Extract the (X, Y) coordinate from the center of the cell holding the provided text.  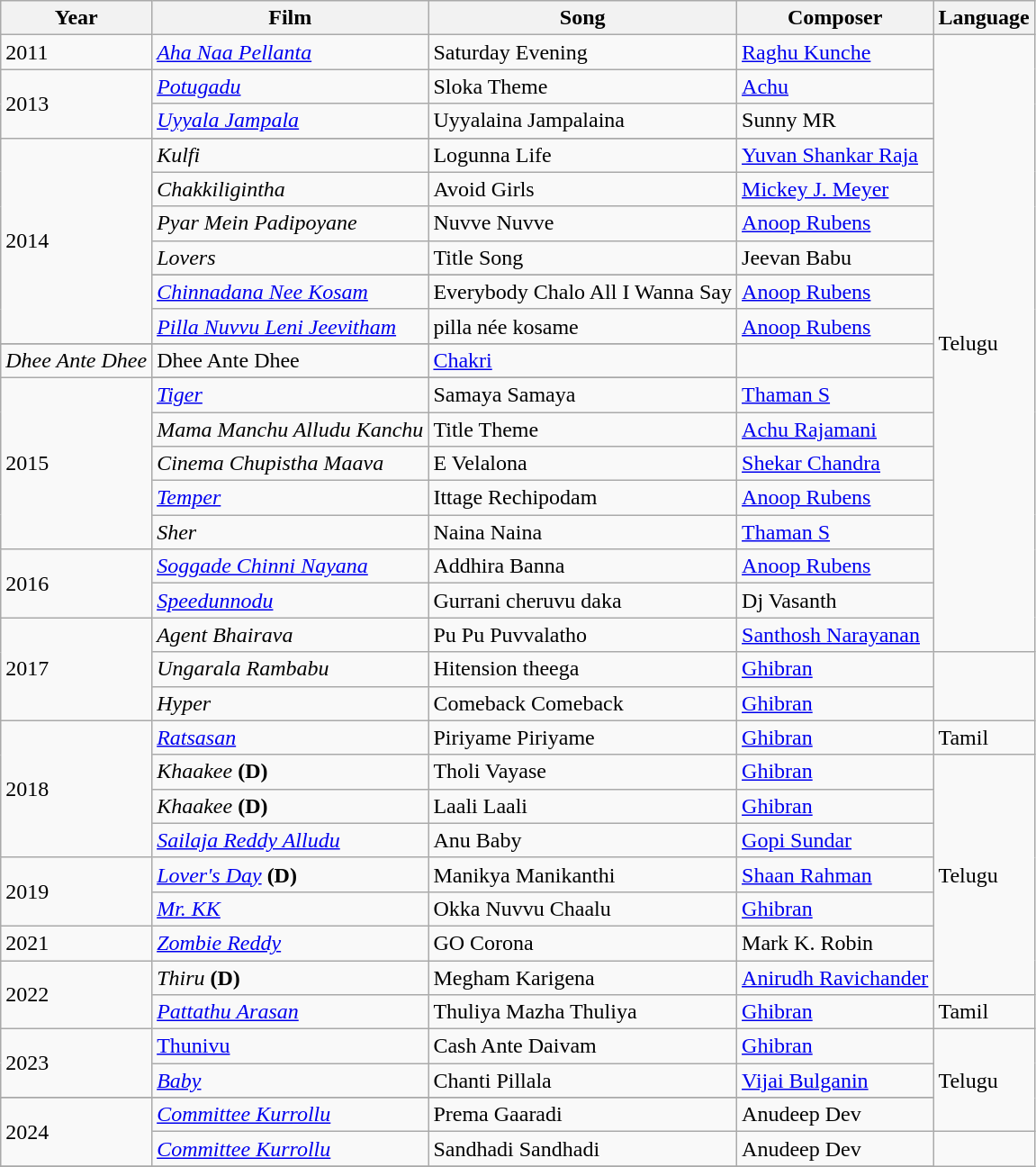
Sloka Theme (583, 86)
Year (77, 18)
Soggade Chinni Nayana (290, 566)
Potugadu (290, 86)
Zombie Reddy (290, 943)
Title Song (583, 258)
Sailaja Reddy Alludu (290, 840)
Raghu Kunche (835, 52)
Anu Baby (583, 840)
Baby (290, 1081)
pilla née kosame (583, 326)
Prema Gaaradi (583, 1115)
Anirudh Ravichander (835, 977)
GO Corona (583, 943)
2016 (77, 583)
Achu Rajamani (835, 430)
Uyyala Jampala (290, 121)
2017 (77, 669)
Yuvan Shankar Raja (835, 155)
Ittage Rechipodam (583, 498)
Sandhadi Sandhadi (583, 1149)
E Velalona (583, 464)
Shaan Rahman (835, 874)
Pattathu Arasan (290, 1012)
Tiger (290, 394)
Comeback Comeback (583, 703)
2021 (77, 943)
Gurrani cheruvu daka (583, 601)
Temper (290, 498)
Samaya Samaya (583, 394)
Uyyalaina Jampalaina (583, 121)
Avoid Girls (583, 189)
Addhira Banna (583, 566)
Santhosh Narayanan (835, 635)
2024 (77, 1132)
2018 (77, 789)
Megham Karigena (583, 977)
Pu Pu Puvvalatho (583, 635)
Speedunnodu (290, 601)
Manikya Manikanthi (583, 874)
Thiru (D) (290, 977)
Song (583, 18)
Nuvve Nuvve (583, 223)
Hitension theega (583, 669)
Pilla Nuvvu Leni Jeevitham (290, 326)
Hyper (290, 703)
Mark K. Robin (835, 943)
Logunna Life (583, 155)
Okka Nuvvu Chaalu (583, 909)
Jeevan Babu (835, 258)
Tholi Vayase (583, 772)
Thuliya Mazha Thuliya (583, 1012)
Ungarala Rambabu (290, 669)
2015 (77, 463)
2022 (77, 994)
2019 (77, 891)
Saturday Evening (583, 52)
2023 (77, 1063)
Film (290, 18)
Dj Vasanth (835, 601)
Aha Naa Pellanta (290, 52)
Chanti Pillala (583, 1081)
Pyar Mein Padipoyane (290, 223)
Laali Laali (583, 806)
2014 (77, 240)
Cinema Chupistha Maava (290, 464)
Composer (835, 18)
Lovers (290, 258)
Agent Bhairava (290, 635)
Lover's Day (D) (290, 874)
2011 (77, 52)
Sunny MR (835, 121)
Cash Ante Daivam (583, 1046)
Chinnadana Nee Kosam (290, 292)
Mama Manchu Alludu Kanchu (290, 430)
Piriyame Piriyame (583, 737)
Language (984, 18)
Naina Naina (583, 532)
Kulfi (290, 155)
Chakkiligintha (290, 189)
Achu (835, 86)
Chakri (583, 360)
Shekar Chandra (835, 464)
Title Theme (583, 430)
Mickey J. Meyer (835, 189)
Ratsasan (290, 737)
Sher (290, 532)
Everybody Chalo All I Wanna Say (583, 292)
Vijai Bulganin (835, 1081)
Gopi Sundar (835, 840)
2013 (77, 104)
Mr. KK (290, 909)
Thunivu (290, 1046)
